Provide the [x, y] coordinate of the cell's center where the given text is located.  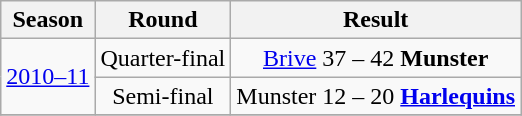
Season [48, 20]
Semi-final [163, 96]
Result [376, 20]
2010–11 [48, 77]
Quarter-final [163, 58]
Brive 37 – 42 Munster [376, 58]
Round [163, 20]
Munster 12 – 20 Harlequins [376, 96]
